Output the (X, Y) coordinate of the center of the cell containing the given text.  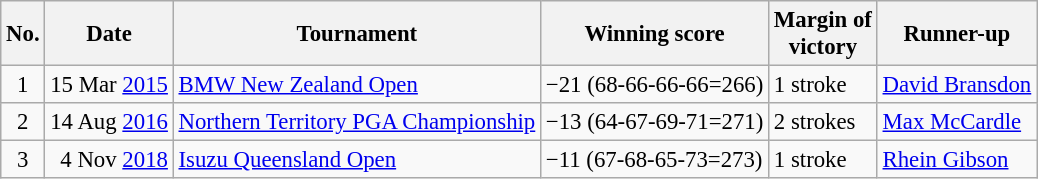
−13 (64-67-69-71=271) (655, 122)
2 strokes (824, 122)
BMW New Zealand Open (356, 85)
Winning score (655, 34)
Date (109, 34)
Max McCardle (956, 122)
15 Mar 2015 (109, 85)
−21 (68-66-66-66=266) (655, 85)
2 (23, 122)
14 Aug 2016 (109, 122)
Tournament (356, 34)
Margin ofvictory (824, 34)
Isuzu Queensland Open (356, 160)
4 Nov 2018 (109, 160)
Runner-up (956, 34)
No. (23, 34)
3 (23, 160)
David Bransdon (956, 85)
−11 (67-68-65-73=273) (655, 160)
Northern Territory PGA Championship (356, 122)
Rhein Gibson (956, 160)
1 (23, 85)
